From the cell containing the given text, extract its center point as [X, Y] coordinate. 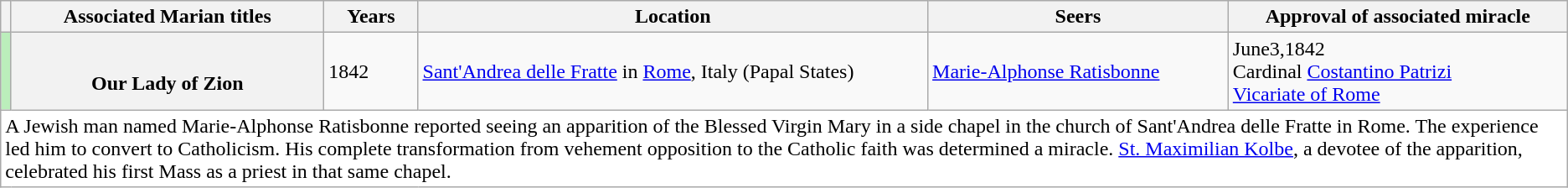
Our Lady of Zion [168, 71]
Years [371, 17]
Seers [1079, 17]
Associated Marian titles [168, 17]
Marie-Alphonse Ratisbonne [1079, 71]
1842 [371, 71]
June3,1842Cardinal Costantino PatriziVicariate of Rome [1397, 71]
Sant'Andrea delle Fratte in Rome, Italy (Papal States) [673, 71]
Location [673, 17]
Approval of associated miracle [1397, 17]
